Capture the cell that displays the provided text and extract its [X, Y] central coordinate. 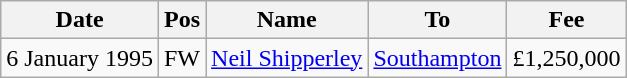
Date [80, 20]
£1,250,000 [566, 58]
Pos [182, 20]
To [438, 20]
Name [287, 20]
6 January 1995 [80, 58]
Fee [566, 20]
Southampton [438, 58]
FW [182, 58]
Neil Shipperley [287, 58]
